Locate the cell with the specified text and output its (x, y) center coordinate. 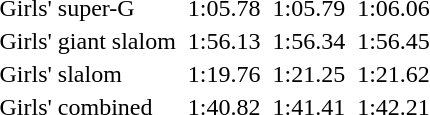
1:56.13 (224, 41)
1:56.34 (309, 41)
1:19.76 (224, 74)
1:21.25 (309, 74)
